Locate the cell with the specified text and output its [X, Y] center coordinate. 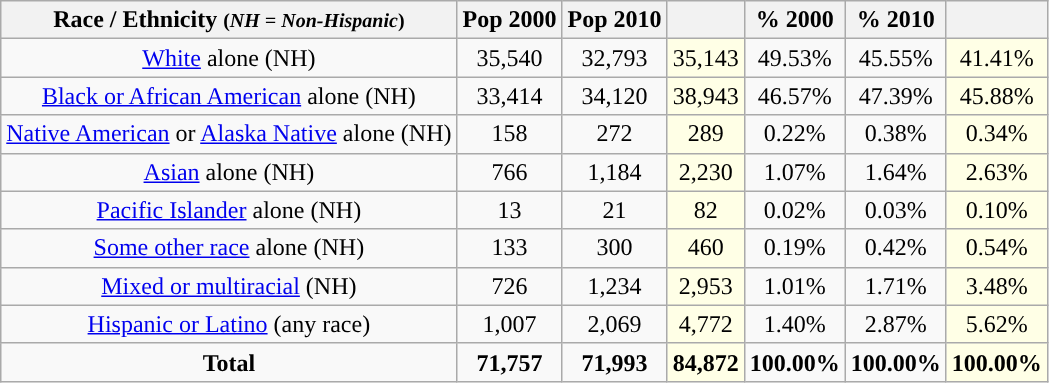
21 [614, 210]
45.55% [896, 58]
289 [706, 134]
1.07% [794, 172]
Total [229, 362]
Pacific Islander alone (NH) [229, 210]
34,120 [614, 96]
1.40% [794, 324]
35,143 [706, 58]
13 [510, 210]
1.01% [794, 286]
Mixed or multiracial (NH) [229, 286]
0.10% [996, 210]
0.34% [996, 134]
Hispanic or Latino (any race) [229, 324]
0.03% [896, 210]
766 [510, 172]
49.53% [794, 58]
272 [614, 134]
4,772 [706, 324]
5.62% [996, 324]
0.54% [996, 248]
133 [510, 248]
Pop 2000 [510, 20]
1,184 [614, 172]
2.63% [996, 172]
2,230 [706, 172]
71,757 [510, 362]
1.71% [896, 286]
84,872 [706, 362]
Asian alone (NH) [229, 172]
45.88% [996, 96]
460 [706, 248]
726 [510, 286]
32,793 [614, 58]
82 [706, 210]
Race / Ethnicity (NH = Non-Hispanic) [229, 20]
0.38% [896, 134]
47.39% [896, 96]
0.02% [794, 210]
2.87% [896, 324]
38,943 [706, 96]
% 2010 [896, 20]
1.64% [896, 172]
158 [510, 134]
71,993 [614, 362]
0.22% [794, 134]
Native American or Alaska Native alone (NH) [229, 134]
46.57% [794, 96]
300 [614, 248]
1,007 [510, 324]
0.42% [896, 248]
2,069 [614, 324]
Black or African American alone (NH) [229, 96]
1,234 [614, 286]
3.48% [996, 286]
White alone (NH) [229, 58]
Pop 2010 [614, 20]
33,414 [510, 96]
41.41% [996, 58]
% 2000 [794, 20]
Some other race alone (NH) [229, 248]
2,953 [706, 286]
35,540 [510, 58]
0.19% [794, 248]
